Detect which cell encompasses the target text, then output its (x, y) center coordinate. 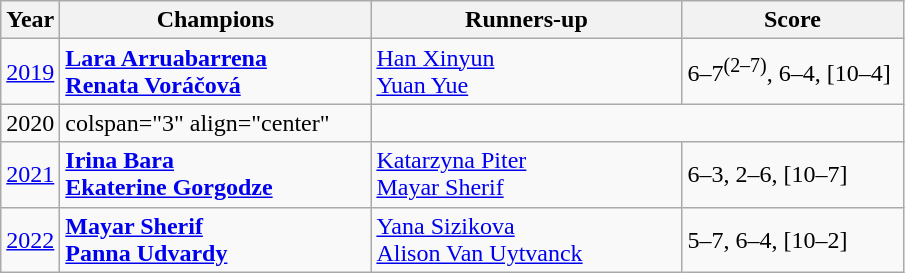
Lara Arruabarrena Renata Voráčová (216, 72)
2021 (30, 174)
Han Xinyun Yuan Yue (526, 72)
Katarzyna Piter Mayar Sherif (526, 174)
6–3, 2–6, [10–7] (792, 174)
2020 (30, 123)
Yana Sizikova Alison Van Uytvanck (526, 240)
2019 (30, 72)
Runners-up (526, 20)
Mayar Sherif Panna Udvardy (216, 240)
colspan="3" align="center" (216, 123)
Champions (216, 20)
Score (792, 20)
Year (30, 20)
Irina Bara Ekaterine Gorgodze (216, 174)
2022 (30, 240)
5–7, 6–4, [10–2] (792, 240)
6–7(2–7), 6–4, [10–4] (792, 72)
